Return (x, y) of the center of cell containing provided text 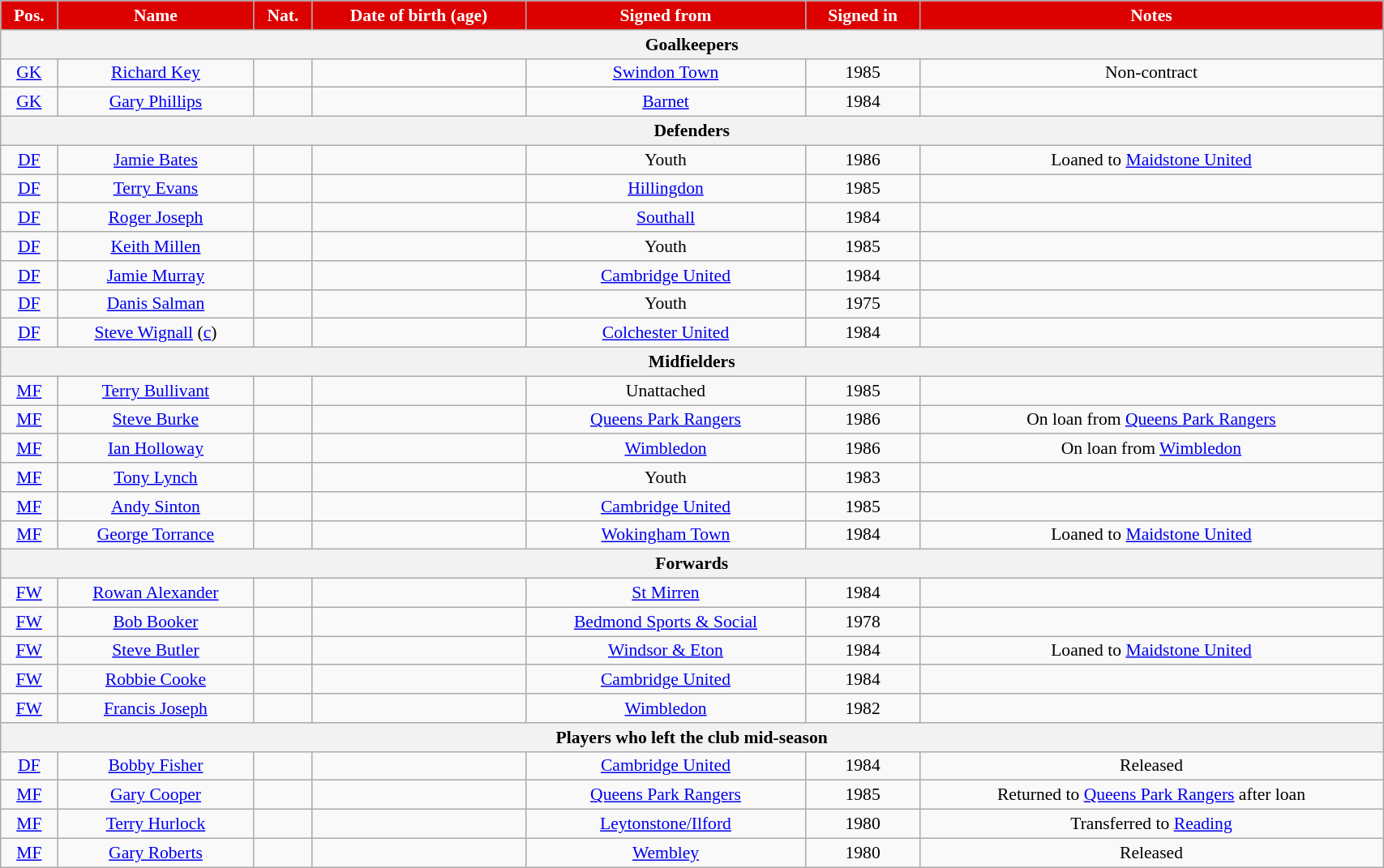
Jamie Murray (156, 276)
On loan from Wimbledon (1151, 449)
Southall (666, 218)
Hillingdon (666, 189)
Robbie Cooke (156, 680)
1982 (863, 708)
Date of birth (age) (418, 15)
On loan from Queens Park Rangers (1151, 420)
Goalkeepers (692, 45)
St Mirren (666, 593)
Terry Hurlock (156, 824)
Bob Booker (156, 622)
Notes (1151, 15)
Wembley (666, 853)
Danis Salman (156, 304)
1983 (863, 477)
Signed in (863, 15)
Returned to Queens Park Rangers after loan (1151, 795)
Keith Millen (156, 246)
Richard Key (156, 73)
Swindon Town (666, 73)
Bobby Fisher (156, 766)
Nat. (283, 15)
Steve Burke (156, 420)
Ian Holloway (156, 449)
Unattached (666, 391)
Bedmond Sports & Social (666, 622)
Wokingham Town (666, 535)
George Torrance (156, 535)
Pos. (29, 15)
Midfielders (692, 362)
Steve Wignall (c) (156, 333)
1975 (863, 304)
Non-contract (1151, 73)
Gary Cooper (156, 795)
Forwards (692, 564)
Players who left the club mid-season (692, 738)
Rowan Alexander (156, 593)
Defenders (692, 131)
Roger Joseph (156, 218)
Jamie Bates (156, 160)
Terry Bullivant (156, 391)
1978 (863, 622)
Tony Lynch (156, 477)
Francis Joseph (156, 708)
Andy Sinton (156, 507)
Gary Roberts (156, 853)
Transferred to Reading (1151, 824)
Signed from (666, 15)
Leytonstone/Ilford (666, 824)
Name (156, 15)
Windsor & Eton (666, 651)
Colchester United (666, 333)
Barnet (666, 102)
Steve Butler (156, 651)
Terry Evans (156, 189)
Gary Phillips (156, 102)
